Capture the cell that displays the provided text and extract its [X, Y] central coordinate. 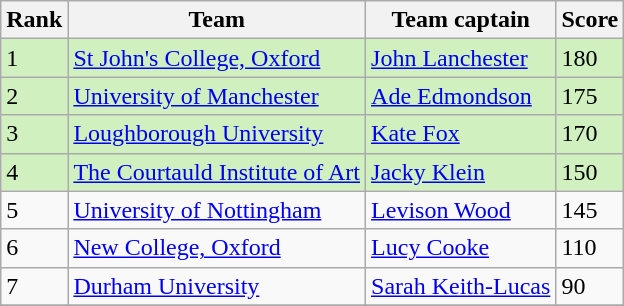
3 [34, 134]
Rank [34, 20]
Team [217, 20]
5 [34, 210]
Score [590, 20]
Team captain [461, 20]
Sarah Keith-Lucas [461, 286]
Levison Wood [461, 210]
145 [590, 210]
2 [34, 96]
Loughborough University [217, 134]
110 [590, 248]
University of Manchester [217, 96]
St John's College, Oxford [217, 58]
4 [34, 172]
Kate Fox [461, 134]
7 [34, 286]
1 [34, 58]
Lucy Cooke [461, 248]
6 [34, 248]
Durham University [217, 286]
175 [590, 96]
150 [590, 172]
Jacky Klein [461, 172]
170 [590, 134]
New College, Oxford [217, 248]
90 [590, 286]
John Lanchester [461, 58]
Ade Edmondson [461, 96]
University of Nottingham [217, 210]
The Courtauld Institute of Art [217, 172]
180 [590, 58]
